Search for the cell housing the specified text and yield its (X, Y) center coordinate. 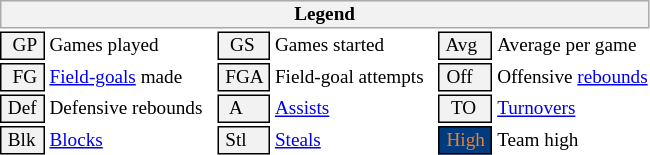
GP (22, 46)
High (466, 140)
Blocks (131, 140)
Assists (354, 108)
Field-goals made (131, 77)
Games played (131, 46)
Turnovers (573, 108)
A (244, 108)
Steals (354, 140)
Stl (244, 140)
FGA (244, 77)
Defensive rebounds (131, 108)
Offensive rebounds (573, 77)
Off (466, 77)
Legend (324, 14)
Def (22, 108)
FG (22, 77)
Avg (466, 46)
Blk (22, 140)
Games started (354, 46)
Field-goal attempts (354, 77)
Team high (573, 140)
TO (466, 108)
Average per game (573, 46)
GS (244, 46)
